Locate the cell with the specified text and output its [x, y] center coordinate. 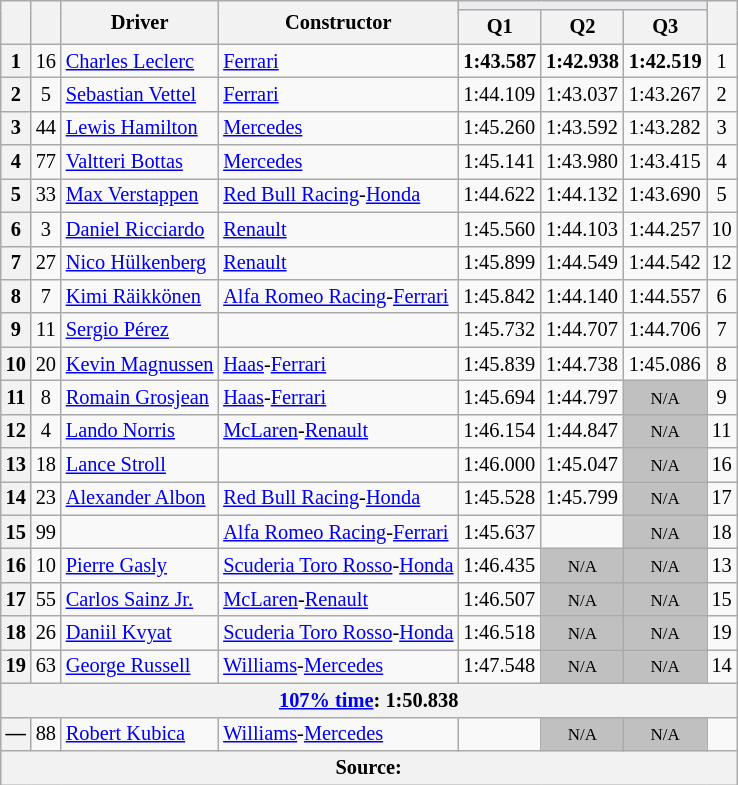
26 [46, 633]
1:44.847 [582, 431]
1:44.542 [666, 263]
Daniil Kvyat [140, 633]
27 [46, 263]
1:46.000 [500, 465]
— [16, 734]
Kevin Magnussen [140, 364]
1:47.548 [500, 666]
Romain Grosjean [140, 397]
Driver [140, 22]
1:44.706 [666, 330]
23 [46, 498]
1:45.899 [500, 263]
44 [46, 128]
99 [46, 532]
Lance Stroll [140, 465]
1:45.047 [582, 465]
Daniel Ricciardo [140, 229]
Carlos Sainz Jr. [140, 599]
1:46.518 [500, 633]
20 [46, 364]
Sebastian Vettel [140, 94]
1:44.797 [582, 397]
Valtteri Bottas [140, 162]
Robert Kubica [140, 734]
1:44.549 [582, 263]
1:45.694 [500, 397]
Q2 [582, 27]
Pierre Gasly [140, 565]
77 [46, 162]
Lando Norris [140, 431]
1:43.592 [582, 128]
1:44.738 [582, 364]
Source: [369, 767]
Kimi Räikkönen [140, 296]
1:44.103 [582, 229]
Lewis Hamilton [140, 128]
1:43.282 [666, 128]
1:45.528 [500, 498]
63 [46, 666]
Max Verstappen [140, 195]
1:46.154 [500, 431]
Charles Leclerc [140, 61]
1:44.622 [500, 195]
Q3 [666, 27]
Nico Hülkenberg [140, 263]
Q1 [500, 27]
1:45.260 [500, 128]
1:44.257 [666, 229]
1:42.519 [666, 61]
1:45.560 [500, 229]
George Russell [140, 666]
55 [46, 599]
1:42.938 [582, 61]
1:45.637 [500, 532]
1:43.037 [582, 94]
Constructor [338, 22]
1:43.587 [500, 61]
107% time: 1:50.838 [369, 700]
Alexander Albon [140, 498]
1:45.141 [500, 162]
1:43.980 [582, 162]
1:45.842 [500, 296]
1:43.415 [666, 162]
Sergio Pérez [140, 330]
1:45.086 [666, 364]
1:45.799 [582, 498]
1:43.267 [666, 94]
1:44.707 [582, 330]
1:46.435 [500, 565]
1:44.557 [666, 296]
33 [46, 195]
1:44.140 [582, 296]
1:45.732 [500, 330]
88 [46, 734]
1:45.839 [500, 364]
1:44.109 [500, 94]
1:44.132 [582, 195]
1:43.690 [666, 195]
1:46.507 [500, 599]
